Scan for the cell matching the given text and deliver its (X, Y) coordinate at center. 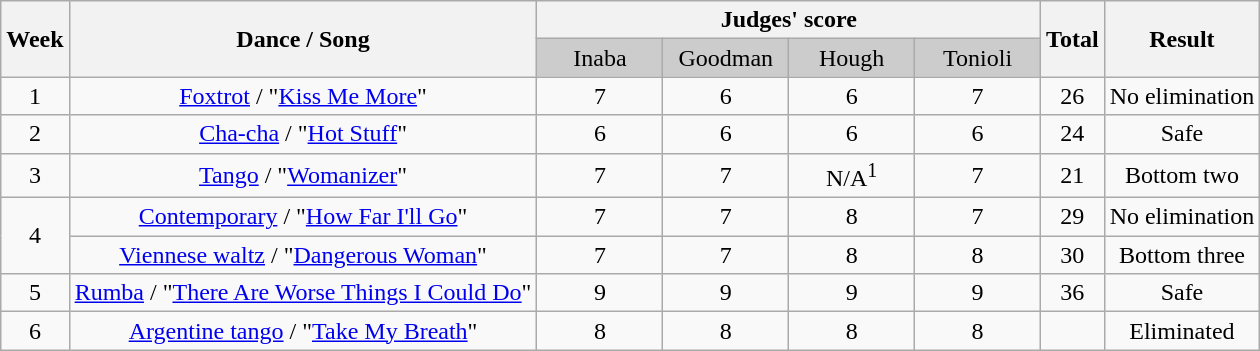
36 (1073, 293)
2 (35, 134)
29 (1073, 217)
24 (1073, 134)
Inaba (600, 58)
Tonioli (978, 58)
Bottom two (1182, 176)
Viennese waltz / "Dangerous Woman" (303, 255)
1 (35, 96)
Cha-cha / "Hot Stuff" (303, 134)
Rumba / "There Are Worse Things I Could Do" (303, 293)
Result (1182, 39)
4 (35, 236)
21 (1073, 176)
Judges' score (789, 20)
Goodman (726, 58)
26 (1073, 96)
Contemporary / "How Far I'll Go" (303, 217)
Hough (852, 58)
Total (1073, 39)
Tango / "Womanizer" (303, 176)
3 (35, 176)
5 (35, 293)
Week (35, 39)
30 (1073, 255)
Dance / Song (303, 39)
Argentine tango / "Take My Breath" (303, 331)
Foxtrot / "Kiss Me More" (303, 96)
Bottom three (1182, 255)
N/A1 (852, 176)
Eliminated (1182, 331)
